Pinpoint the cell where the given text exists, returning its [x, y] midpoint coordinate. 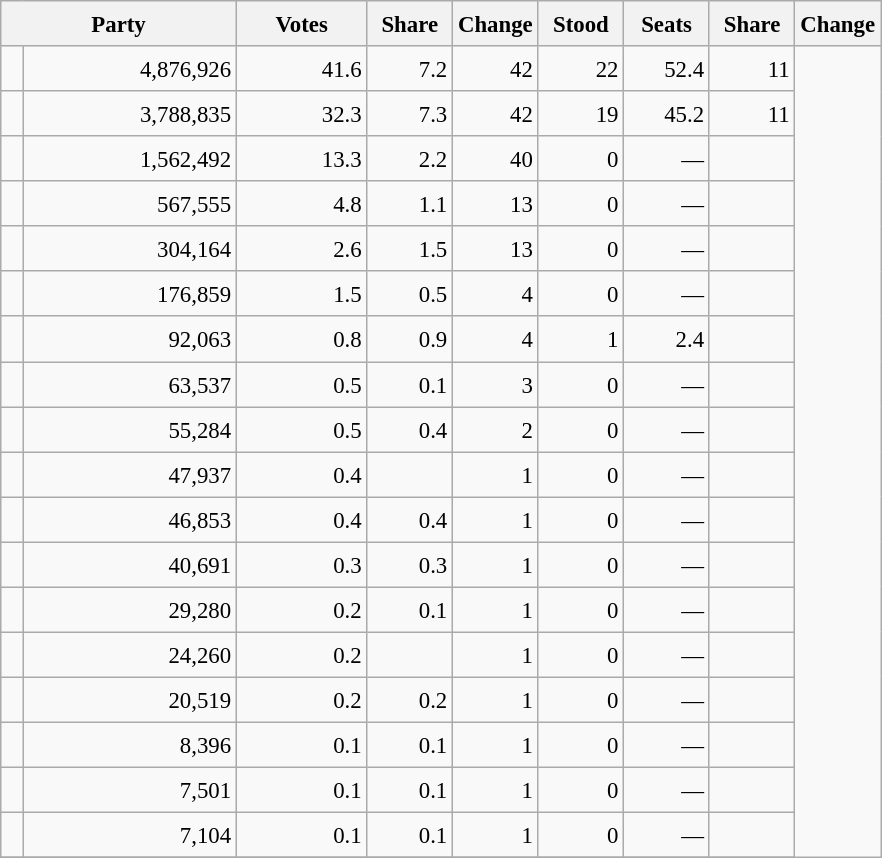
1,562,492 [130, 158]
0.9 [410, 340]
32.3 [302, 114]
304,164 [130, 248]
4.8 [302, 204]
3 [496, 384]
2.2 [410, 158]
41.6 [302, 68]
55,284 [130, 430]
176,859 [130, 294]
47,937 [130, 474]
2.6 [302, 248]
40,691 [130, 564]
4,876,926 [130, 68]
46,853 [130, 520]
7,501 [130, 790]
7,104 [130, 836]
63,537 [130, 384]
Party [119, 24]
13.3 [302, 158]
52.4 [667, 68]
1.1 [410, 204]
Seats [667, 24]
19 [581, 114]
Stood [581, 24]
20,519 [130, 700]
Votes [302, 24]
40 [496, 158]
0.8 [302, 340]
45.2 [667, 114]
2.4 [667, 340]
24,260 [130, 654]
22 [581, 68]
567,555 [130, 204]
3,788,835 [130, 114]
7.3 [410, 114]
2 [496, 430]
29,280 [130, 610]
8,396 [130, 744]
7.2 [410, 68]
92,063 [130, 340]
